Identify which cell holds the provided text, then report its [X, Y] central coordinate. 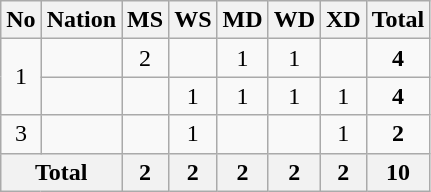
WD [294, 20]
WS [193, 20]
No [21, 20]
3 [21, 134]
MD [242, 20]
XD [344, 20]
10 [398, 172]
MS [146, 20]
Nation [81, 20]
